Output the [X, Y] coordinate of the center of the cell containing the given text.  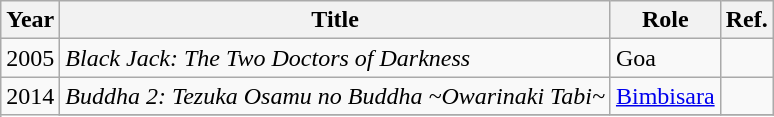
Bimbisara [665, 96]
Title [336, 20]
2005 [30, 58]
2014 [30, 96]
Role [665, 20]
Ref. [746, 20]
Buddha 2: Tezuka Osamu no Buddha ~Owarinaki Tabi~ [336, 96]
Black Jack: The Two Doctors of Darkness [336, 58]
Goa [665, 58]
Year [30, 20]
